Search for the cell housing the specified text and yield its (X, Y) center coordinate. 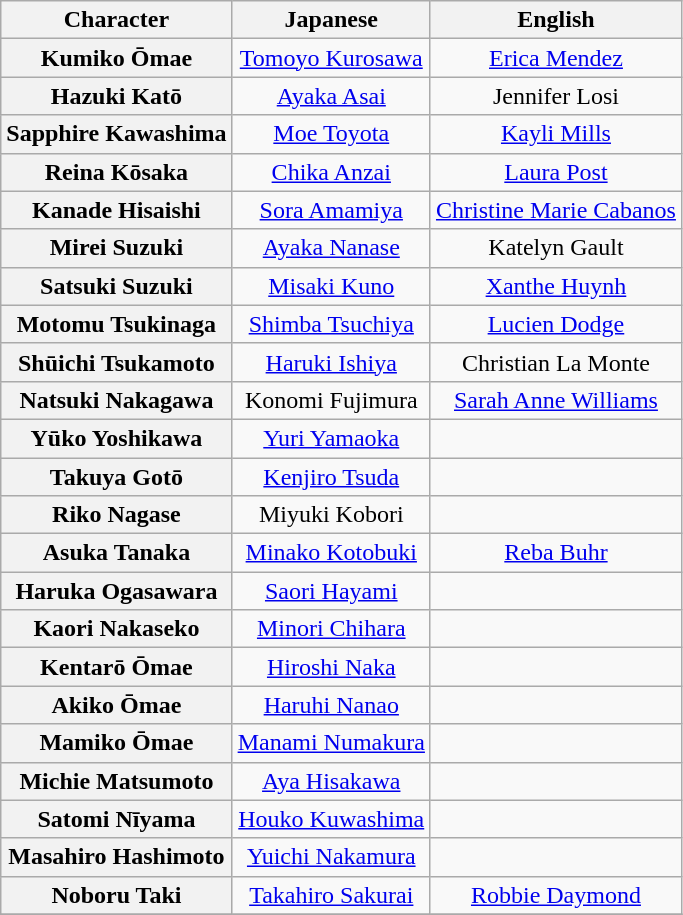
Masahiro Hashimoto (116, 857)
Kentarō Ōmae (116, 667)
Erica Mendez (556, 58)
Mirei Suzuki (116, 248)
Hiroshi Naka (331, 667)
Christine Marie Cabanos (556, 210)
Haruki Ishiya (331, 362)
Saori Hayami (331, 591)
Hazuki Katō (116, 96)
Ayaka Asai (331, 96)
Lucien Dodge (556, 324)
Takuya Gotō (116, 477)
Haruka Ogasawara (116, 591)
Moe Toyota (331, 134)
Miyuki Kobori (331, 515)
Riko Nagase (116, 515)
Yūko Yoshikawa (116, 438)
Shūichi Tsukamoto (116, 362)
Satomi Nīyama (116, 819)
Konomi Fujimura (331, 400)
Yuichi Nakamura (331, 857)
Character (116, 20)
Aya Hisakawa (331, 781)
Chika Anzai (331, 172)
Kumiko Ōmae (116, 58)
Sora Amamiya (331, 210)
Ayaka Nanase (331, 248)
Kanade Hisaishi (116, 210)
Christian La Monte (556, 362)
Minori Chihara (331, 629)
Sarah Anne Williams (556, 400)
Xanthe Huynh (556, 286)
Manami Numakura (331, 743)
Haruhi Nanao (331, 705)
Laura Post (556, 172)
Mamiko Ōmae (116, 743)
Kayli Mills (556, 134)
Reina Kōsaka (116, 172)
Yuri Yamaoka (331, 438)
Asuka Tanaka (116, 553)
Kenjiro Tsuda (331, 477)
Misaki Kuno (331, 286)
Natsuki Nakagawa (116, 400)
Japanese (331, 20)
Jennifer Losi (556, 96)
Akiko Ōmae (116, 705)
Noboru Taki (116, 895)
Tomoyo Kurosawa (331, 58)
Shimba Tsuchiya (331, 324)
Michie Matsumoto (116, 781)
Reba Buhr (556, 553)
Houko Kuwashima (331, 819)
Motomu Tsukinaga (116, 324)
Takahiro Sakurai (331, 895)
Katelyn Gault (556, 248)
Sapphire Kawashima (116, 134)
Robbie Daymond (556, 895)
Minako Kotobuki (331, 553)
English (556, 20)
Kaori Nakaseko (116, 629)
Satsuki Suzuki (116, 286)
